Scan for the cell matching the given text and deliver its (X, Y) coordinate at center. 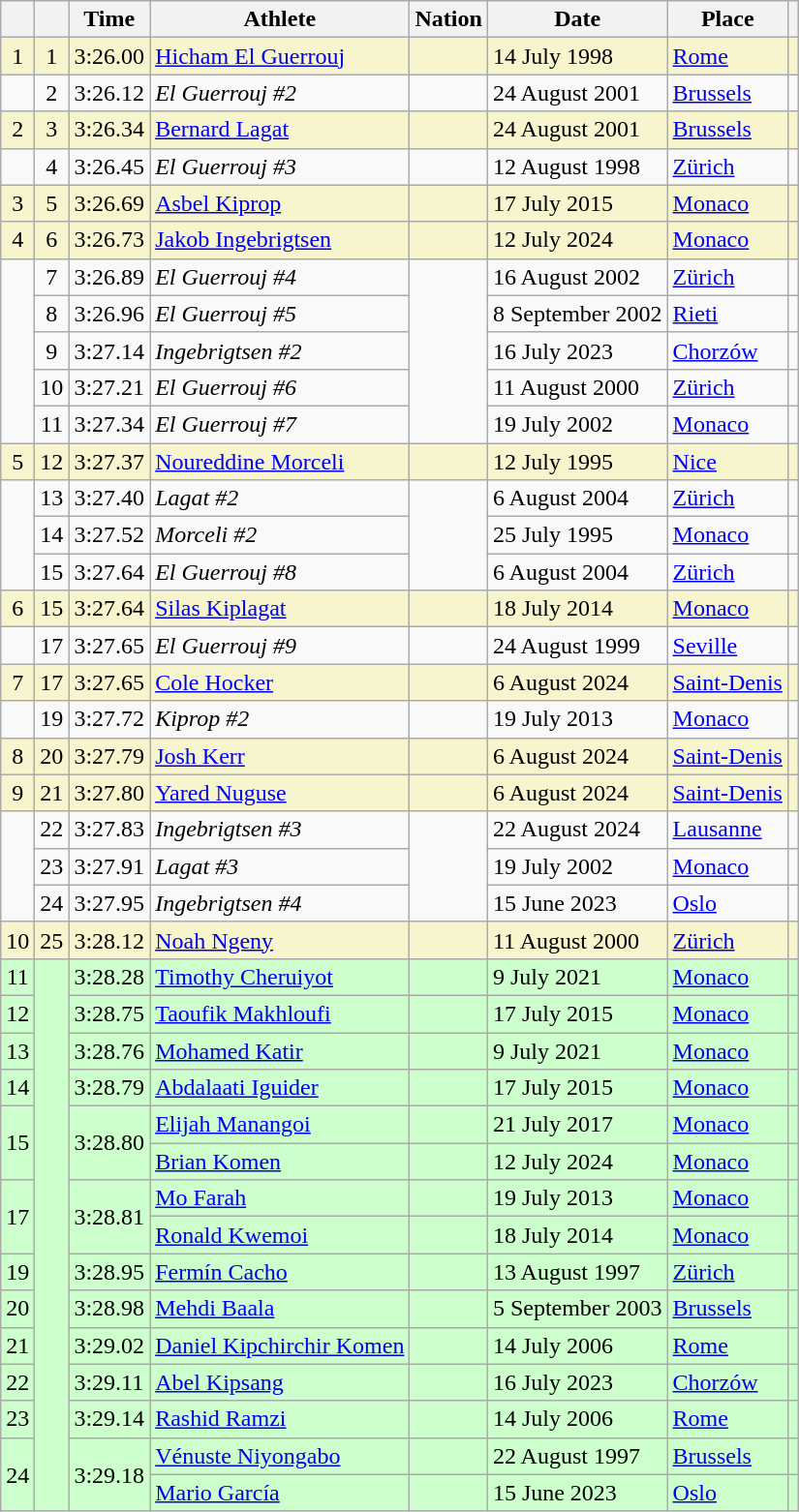
Lausanne (727, 830)
Timothy Cheruiyot (280, 977)
Noureddine Morceli (280, 462)
Place (727, 19)
Nation (448, 19)
3:28.75 (109, 1013)
Abdalaati Iguider (280, 1088)
21 July 2017 (577, 1125)
Morceli #2 (280, 535)
El Guerrouj #5 (280, 314)
Ingebrigtsen #4 (280, 903)
Athlete (280, 19)
5 September 2003 (577, 1309)
Yared Nuguse (280, 793)
3:29.18 (109, 1474)
24 August 1999 (577, 646)
Mario García (280, 1493)
Seville (727, 646)
3:28.28 (109, 977)
Nice (727, 462)
16 August 2002 (577, 277)
12 July 1995 (577, 462)
3:26.45 (109, 166)
3:27.40 (109, 499)
Mehdi Baala (280, 1309)
3:26.69 (109, 203)
Kiprop #2 (280, 719)
Vénuste Niyongabo (280, 1456)
3:27.79 (109, 756)
12 August 1998 (577, 166)
Date (577, 19)
3:28.81 (109, 1217)
Abel Kipsang (280, 1382)
Jakob Ingebrigtsen (280, 240)
3:29.11 (109, 1382)
3:27.34 (109, 424)
El Guerrouj #7 (280, 424)
Lagat #3 (280, 866)
3:29.02 (109, 1346)
25 July 1995 (577, 535)
Rashid Ramzi (280, 1419)
Time (109, 19)
3:28.12 (109, 940)
3:28.98 (109, 1309)
3:27.72 (109, 719)
14 July 1998 (577, 56)
Ronald Kwemoi (280, 1235)
3:26.73 (109, 240)
13 August 1997 (577, 1272)
Brian Komen (280, 1162)
El Guerrouj #6 (280, 387)
3:26.00 (109, 56)
Cole Hocker (280, 682)
Ingebrigtsen #3 (280, 830)
3:26.12 (109, 93)
3:26.89 (109, 277)
El Guerrouj #2 (280, 93)
3:29.14 (109, 1419)
3:27.91 (109, 866)
Hicham El Guerrouj (280, 56)
3:27.21 (109, 387)
Silas Kiplagat (280, 609)
3:27.83 (109, 830)
22 August 1997 (577, 1456)
3:28.95 (109, 1272)
Bernard Lagat (280, 130)
El Guerrouj #3 (280, 166)
Fermín Cacho (280, 1272)
3:27.37 (109, 462)
Mohamed Katir (280, 1050)
El Guerrouj #8 (280, 572)
Josh Kerr (280, 756)
Asbel Kiprop (280, 203)
El Guerrouj #4 (280, 277)
Taoufik Makhloufi (280, 1013)
25 (52, 940)
Noah Ngeny (280, 940)
3:27.95 (109, 903)
8 September 2002 (577, 314)
Mo Farah (280, 1198)
Ingebrigtsen #2 (280, 350)
Daniel Kipchirchir Komen (280, 1346)
3:28.79 (109, 1088)
22 August 2024 (577, 830)
3:28.80 (109, 1143)
Rieti (727, 314)
3:26.96 (109, 314)
3:27.80 (109, 793)
El Guerrouj #9 (280, 646)
3:26.34 (109, 130)
3:27.52 (109, 535)
Lagat #2 (280, 499)
Elijah Manangoi (280, 1125)
3:27.14 (109, 350)
3:28.76 (109, 1050)
